From the cell containing the given text, extract its center point as [X, Y] coordinate. 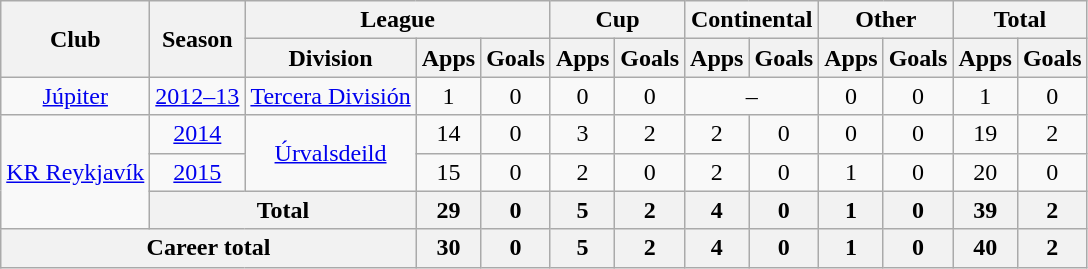
Other [886, 20]
3 [582, 134]
Club [76, 39]
39 [985, 210]
20 [985, 172]
– [752, 96]
29 [448, 210]
30 [448, 248]
Tercera División [330, 96]
2014 [198, 134]
Júpiter [76, 96]
15 [448, 172]
Continental [752, 20]
19 [985, 134]
2012–13 [198, 96]
KR Reykjavík [76, 172]
Úrvalsdeild [330, 153]
Season [198, 39]
Division [330, 58]
40 [985, 248]
14 [448, 134]
League [398, 20]
Cup [617, 20]
Career total [208, 248]
2015 [198, 172]
